Find where the given text appears and provide that cell's center as (X, Y) coordinate. 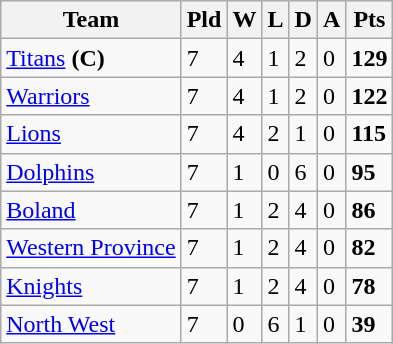
Team (91, 20)
Knights (91, 286)
Titans (C) (91, 58)
78 (370, 286)
Boland (91, 210)
86 (370, 210)
W (244, 20)
A (331, 20)
115 (370, 134)
129 (370, 58)
Dolphins (91, 172)
Pld (204, 20)
122 (370, 96)
39 (370, 324)
Warriors (91, 96)
North West (91, 324)
L (276, 20)
Western Province (91, 248)
82 (370, 248)
95 (370, 172)
Lions (91, 134)
Pts (370, 20)
D (303, 20)
